Scan for the cell matching the given text and deliver its [X, Y] coordinate at center. 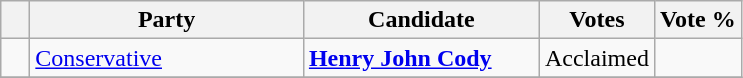
Candidate [421, 20]
Vote % [698, 20]
Henry John Cody [421, 58]
Party [167, 20]
Acclaimed [596, 58]
Votes [596, 20]
Conservative [167, 58]
